Return the [X, Y] coordinate for the center point of the cell that contains the specified text.  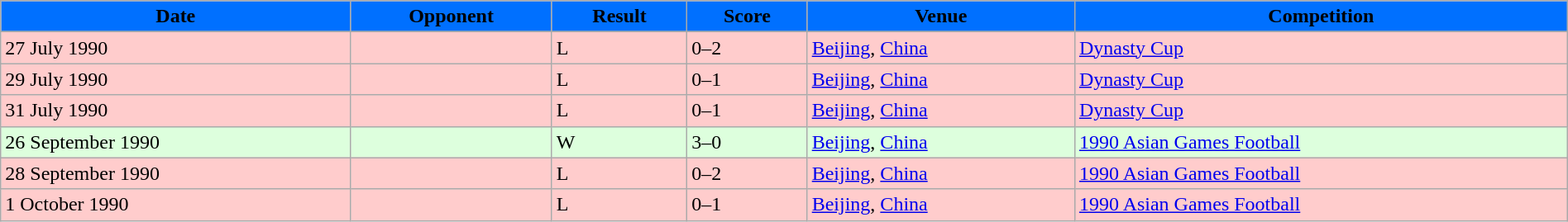
1 October 1990 [175, 205]
Result [619, 17]
W [619, 142]
26 September 1990 [175, 142]
Opponent [452, 17]
Competition [1321, 17]
28 September 1990 [175, 173]
Venue [941, 17]
27 July 1990 [175, 48]
Score [748, 17]
29 July 1990 [175, 79]
3–0 [748, 142]
Date [175, 17]
31 July 1990 [175, 111]
